Find where the given text appears and provide that cell's center as (X, Y) coordinate. 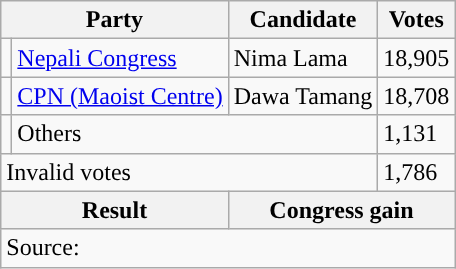
Party (114, 20)
Invalid votes (190, 172)
Congress gain (342, 210)
Dawa Tamang (303, 96)
Others (195, 134)
Votes (416, 20)
18,708 (416, 96)
1,131 (416, 134)
18,905 (416, 58)
Result (114, 210)
CPN (Maoist Centre) (120, 96)
Candidate (303, 20)
1,786 (416, 172)
Source: (228, 248)
Nepali Congress (120, 58)
Nima Lama (303, 58)
